Return the (X, Y) coordinate for the center point of the cell that contains the specified text.  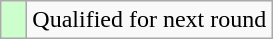
Qualified for next round (150, 20)
